Search for the cell housing the specified text and yield its [x, y] center coordinate. 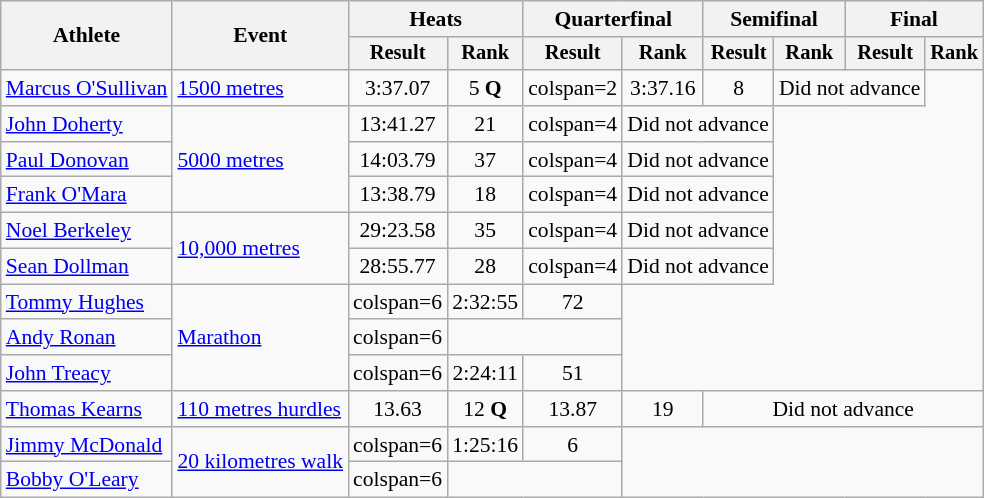
3:37.07 [398, 88]
14:03.79 [398, 160]
Andy Ronan [87, 338]
Event [260, 36]
Quarterfinal [613, 19]
Semifinal [774, 19]
13.87 [572, 409]
Frank O'Mara [87, 195]
colspan=2 [572, 88]
Marathon [260, 338]
19 [662, 409]
Jimmy McDonald [87, 445]
Athlete [87, 36]
Heats [436, 19]
2:32:55 [485, 302]
Tommy Hughes [87, 302]
1500 metres [260, 88]
Paul Donovan [87, 160]
Sean Dollman [87, 267]
110 metres hurdles [260, 409]
John Treacy [87, 373]
Thomas Kearns [87, 409]
37 [485, 160]
8 [738, 88]
2:24:11 [485, 373]
6 [572, 445]
Noel Berkeley [87, 231]
35 [485, 231]
28 [485, 267]
1:25:16 [485, 445]
3:37.16 [662, 88]
29:23.58 [398, 231]
21 [485, 124]
18 [485, 195]
Marcus O'Sullivan [87, 88]
12 Q [485, 409]
5 Q [485, 88]
51 [572, 373]
John Doherty [87, 124]
13.63 [398, 409]
13:38.79 [398, 195]
5000 metres [260, 160]
10,000 metres [260, 248]
72 [572, 302]
Bobby O'Leary [87, 480]
Final [914, 19]
20 kilometres walk [260, 462]
13:41.27 [398, 124]
28:55.77 [398, 267]
